Output the (x, y) coordinate of the center of the cell containing the given text.  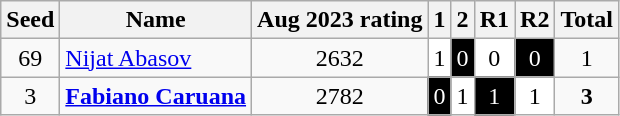
2632 (340, 58)
R2 (535, 20)
Fabiano Caruana (156, 96)
Seed (30, 20)
Aug 2023 rating (340, 20)
69 (30, 58)
Nijat Abasov (156, 58)
Name (156, 20)
2 (462, 20)
2782 (340, 96)
Total (587, 20)
R1 (494, 20)
